Provide the [X, Y] coordinate of the cell's center where the given text is located.  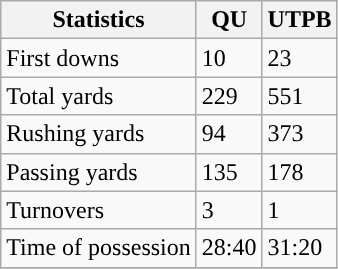
28:40 [229, 248]
229 [229, 96]
94 [229, 134]
10 [229, 58]
First downs [99, 58]
31:20 [300, 248]
1 [300, 210]
QU [229, 20]
Passing yards [99, 172]
UTPB [300, 20]
Rushing yards [99, 134]
3 [229, 210]
178 [300, 172]
551 [300, 96]
Time of possession [99, 248]
373 [300, 134]
Turnovers [99, 210]
135 [229, 172]
Total yards [99, 96]
Statistics [99, 20]
23 [300, 58]
